Locate the cell with the specified text and output its (X, Y) center coordinate. 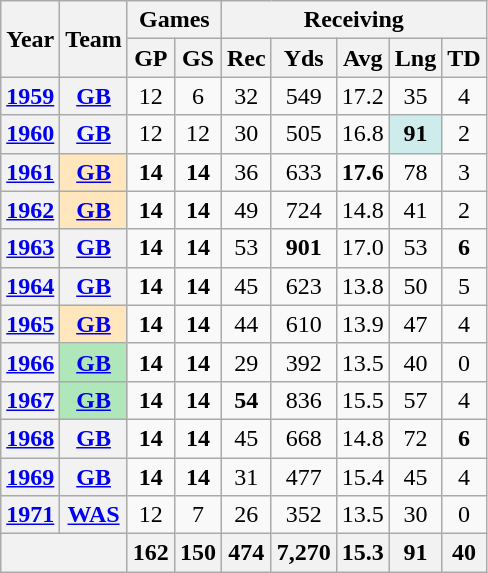
150 (198, 553)
1962 (30, 210)
32 (246, 96)
35 (415, 96)
Yds (304, 58)
1968 (30, 438)
633 (304, 172)
549 (304, 96)
Team (94, 39)
31 (246, 477)
1960 (30, 134)
1961 (30, 172)
78 (415, 172)
50 (415, 286)
16.8 (362, 134)
Rec (246, 58)
1965 (30, 324)
Lng (415, 58)
836 (304, 400)
1971 (30, 515)
57 (415, 400)
1967 (30, 400)
901 (304, 248)
7 (198, 515)
GS (198, 58)
Avg (362, 58)
505 (304, 134)
36 (246, 172)
1966 (30, 362)
15.5 (362, 400)
41 (415, 210)
49 (246, 210)
1969 (30, 477)
1959 (30, 96)
623 (304, 286)
162 (150, 553)
17.0 (362, 248)
610 (304, 324)
7,270 (304, 553)
13.8 (362, 286)
724 (304, 210)
392 (304, 362)
TD (464, 58)
47 (415, 324)
352 (304, 515)
17.6 (362, 172)
13.9 (362, 324)
72 (415, 438)
1964 (30, 286)
29 (246, 362)
1963 (30, 248)
3 (464, 172)
26 (246, 515)
54 (246, 400)
477 (304, 477)
474 (246, 553)
5 (464, 286)
15.3 (362, 553)
Receiving (354, 20)
Games (174, 20)
15.4 (362, 477)
17.2 (362, 96)
Year (30, 39)
44 (246, 324)
WAS (94, 515)
668 (304, 438)
GP (150, 58)
